Output the (X, Y) coordinate of the center of the cell containing the given text.  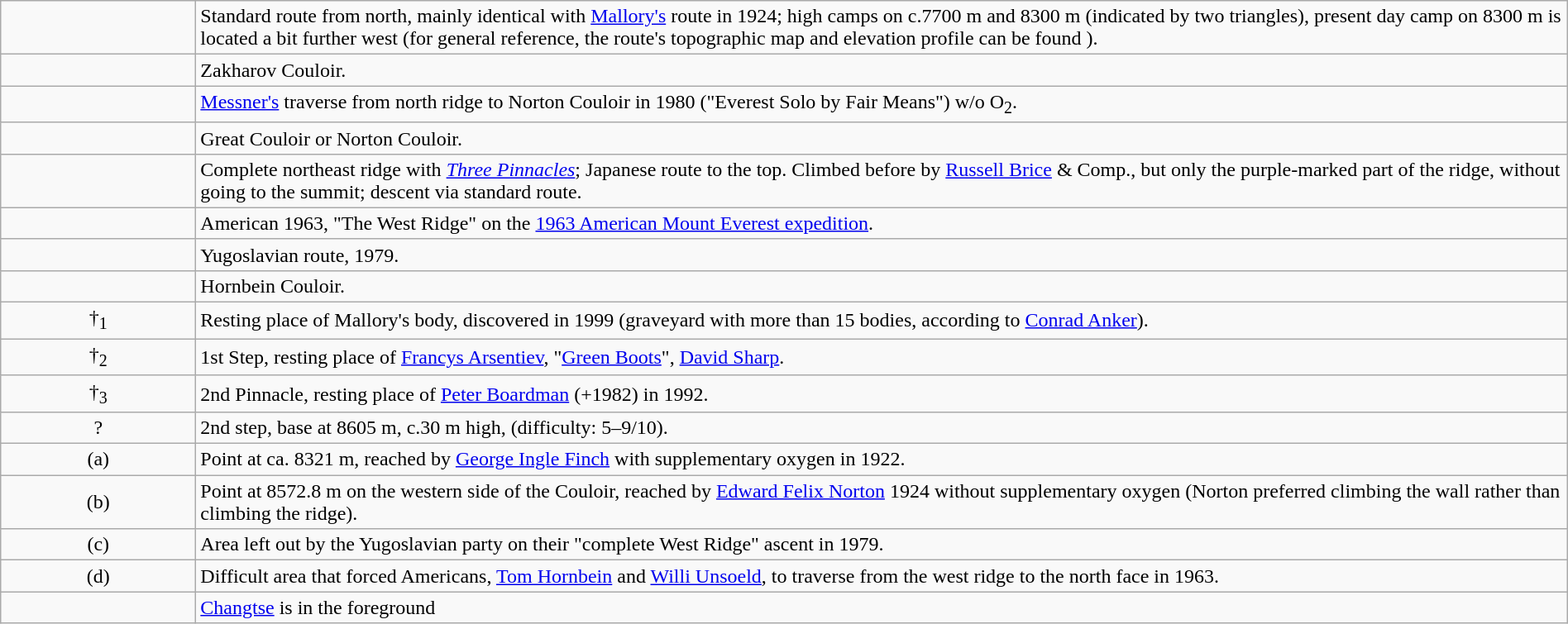
Changtse is in the foreground (882, 607)
American 1963, "The West Ridge" on the 1963 American Mount Everest expedition. (882, 223)
(a) (98, 460)
(c) (98, 545)
Zakharov Couloir. (882, 70)
(d) (98, 576)
Great Couloir or Norton Couloir. (882, 138)
Messner's traverse from north ridge to Norton Couloir in 1980 ("Everest Solo by Fair Means") w/o O2. (882, 104)
1st Step, resting place of Francys Arsentiev, "Green Boots", David Sharp. (882, 357)
Hornbein Couloir. (882, 286)
†2 (98, 357)
Resting place of Mallory's body, discovered in 1999 (graveyard with more than 15 bodies, according to Conrad Anker). (882, 321)
Point at ca. 8321 m, reached by George Ingle Finch with supplementary oxygen in 1922. (882, 460)
(b) (98, 503)
Area left out by the Yugoslavian party on their "complete West Ridge" ascent in 1979. (882, 545)
2nd Pinnacle, resting place of Peter Boardman (+1982) in 1992. (882, 393)
†3 (98, 393)
2nd step, base at 8605 m, c.30 m high, (difficulty: 5–9/10). (882, 428)
Difficult area that forced Americans, Tom Hornbein and Willi Unsoeld, to traverse from the west ridge to the north face in 1963. (882, 576)
? (98, 428)
Yugoslavian route, 1979. (882, 255)
†1 (98, 321)
